Scan for the cell matching the given text and deliver its [x, y] coordinate at center. 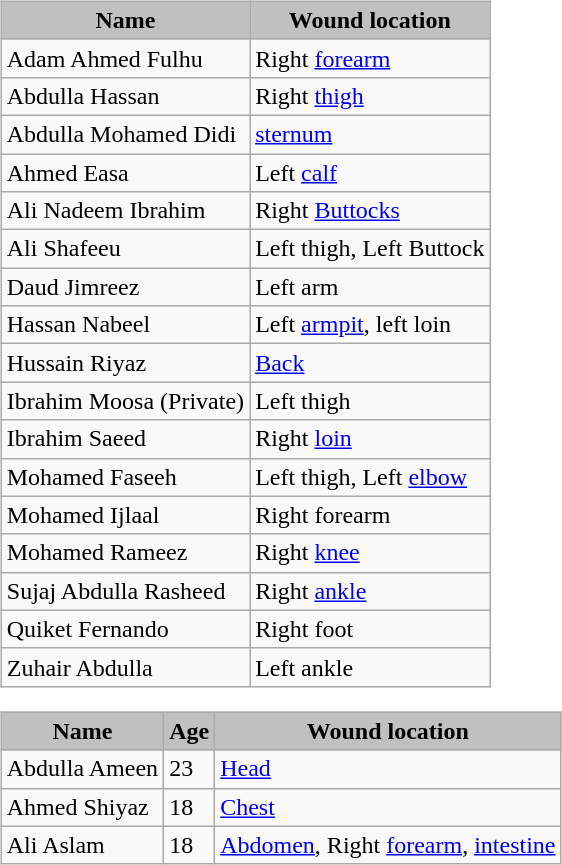
Ahmed Shiyaz [82, 807]
Ali Aslam [82, 845]
Abdomen, Right forearm, intestine [388, 845]
Ali Nadeem Ibrahim [125, 211]
Chest [388, 807]
Left thigh, Left elbow [370, 477]
Right Buttocks [370, 211]
Ali Shafeeu [125, 249]
Abdulla Mohamed Didi [125, 134]
Abdulla Hassan [125, 96]
Left thigh [370, 401]
Hussain Riyaz [125, 363]
Mohamed Faseeh [125, 477]
Left arm [370, 287]
Right thigh [370, 96]
23 [190, 769]
Left ankle [370, 667]
Head [388, 769]
Quiket Fernando [125, 629]
Right loin [370, 439]
Abdulla Ameen [82, 769]
Back [370, 363]
Ibrahim Saeed [125, 439]
Mohamed Ijlaal [125, 515]
Right ankle [370, 591]
Sujaj Abdulla Rasheed [125, 591]
Left calf [370, 173]
Adam Ahmed Fulhu [125, 58]
Mohamed Rameez [125, 553]
Left armpit, left loin [370, 325]
Right foot [370, 629]
Daud Jimreez [125, 287]
Left thigh, Left Buttock [370, 249]
Ibrahim Moosa (Private) [125, 401]
Ahmed Easa [125, 173]
Age [190, 731]
Right knee [370, 553]
sternum [370, 134]
Hassan Nabeel [125, 325]
Zuhair Abdulla [125, 667]
